Output the (X, Y) coordinate of the center of the cell containing the given text.  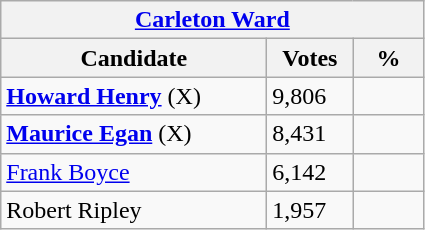
Robert Ripley (134, 210)
8,431 (310, 134)
Carleton Ward (212, 20)
Candidate (134, 58)
1,957 (310, 210)
6,142 (310, 172)
Howard Henry (X) (134, 96)
Votes (310, 58)
Frank Boyce (134, 172)
Maurice Egan (X) (134, 134)
9,806 (310, 96)
% (388, 58)
